Pinpoint the cell where the given text exists, returning its (x, y) midpoint coordinate. 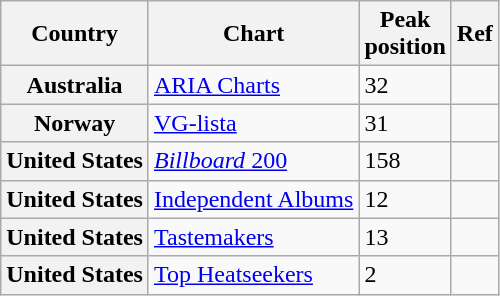
Billboard 200 (253, 161)
2 (405, 275)
Top Heatseekers (253, 275)
Country (75, 34)
12 (405, 199)
Chart (253, 34)
ARIA Charts (253, 85)
13 (405, 237)
158 (405, 161)
Ref (474, 34)
Peakposition (405, 34)
Tastemakers (253, 237)
VG-lista (253, 123)
31 (405, 123)
Independent Albums (253, 199)
Norway (75, 123)
32 (405, 85)
Australia (75, 85)
